Identify which cell holds the provided text, then report its (x, y) central coordinate. 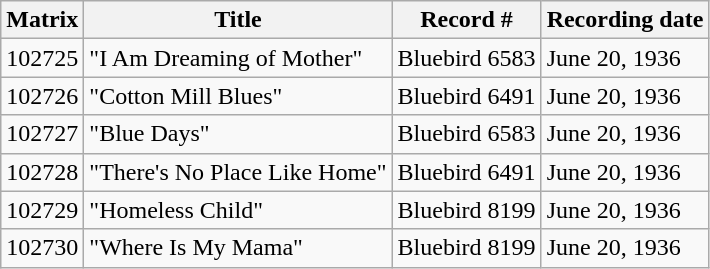
"I Am Dreaming of Mother" (238, 58)
"Blue Days" (238, 134)
Record # (466, 20)
"Where Is My Mama" (238, 248)
102730 (42, 248)
"There's No Place Like Home" (238, 172)
Title (238, 20)
"Homeless Child" (238, 210)
102727 (42, 134)
Recording date (625, 20)
102725 (42, 58)
102726 (42, 96)
Matrix (42, 20)
"Cotton Mill Blues" (238, 96)
102729 (42, 210)
102728 (42, 172)
